Scan for the cell matching the given text and deliver its [X, Y] coordinate at center. 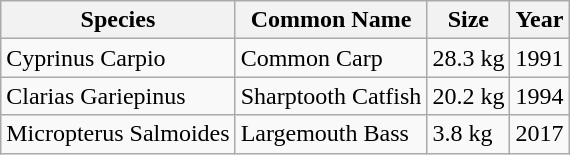
Year [540, 20]
Size [468, 20]
Common Carp [331, 58]
2017 [540, 134]
Species [118, 20]
Common Name [331, 20]
Micropterus Salmoides [118, 134]
20.2 kg [468, 96]
Largemouth Bass [331, 134]
Sharptooth Catfish [331, 96]
28.3 kg [468, 58]
Cyprinus Carpio [118, 58]
Clarias Gariepinus [118, 96]
1994 [540, 96]
3.8 kg [468, 134]
1991 [540, 58]
